Determine the (x, y) coordinate at the center of the cell enclosing the given text.  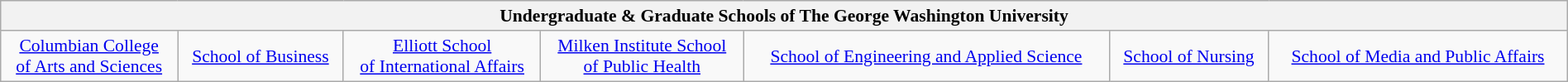
School of Engineering and Applied Science (926, 56)
School of Business (261, 56)
School of Nursing (1189, 56)
Elliott Schoolof International Affairs (442, 56)
Undergraduate & Graduate Schools of The George Washington University (784, 16)
Columbian Collegeof Arts and Sciences (89, 56)
Milken Institute Schoolof Public Health (642, 56)
School of Media and Public Affairs (1417, 56)
